Pinpoint the cell where the given text exists, returning its [X, Y] midpoint coordinate. 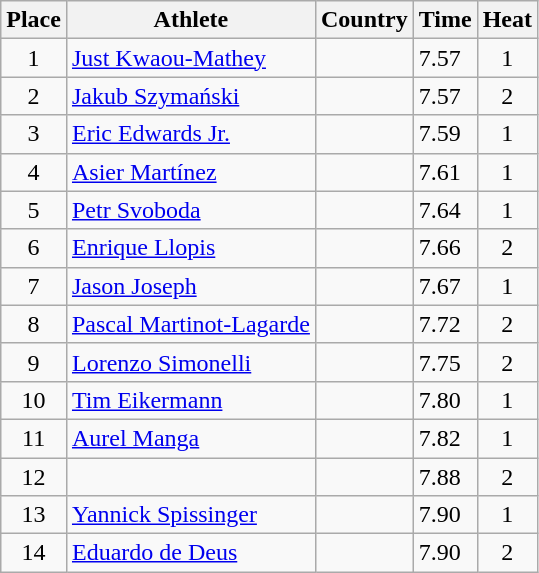
Time [445, 20]
7.59 [445, 134]
Enrique Llopis [190, 248]
Aurel Manga [190, 438]
7.66 [445, 248]
7.88 [445, 477]
7.82 [445, 438]
6 [34, 248]
7.72 [445, 324]
Pascal Martinot-Lagarde [190, 324]
Place [34, 20]
7.80 [445, 400]
12 [34, 477]
7.61 [445, 172]
Petr Svoboda [190, 210]
4 [34, 172]
10 [34, 400]
Eric Edwards Jr. [190, 134]
11 [34, 438]
Asier Martínez [190, 172]
Eduardo de Deus [190, 553]
7 [34, 286]
Jason Joseph [190, 286]
7.67 [445, 286]
5 [34, 210]
Heat [507, 20]
Athlete [190, 20]
Country [364, 20]
Lorenzo Simonelli [190, 362]
Just Kwaou-Mathey [190, 58]
7.64 [445, 210]
7.75 [445, 362]
Jakub Szymański [190, 96]
3 [34, 134]
13 [34, 515]
8 [34, 324]
14 [34, 553]
9 [34, 362]
Tim Eikermann [190, 400]
Yannick Spissinger [190, 515]
